Find where the given text appears and provide that cell's center as (x, y) coordinate. 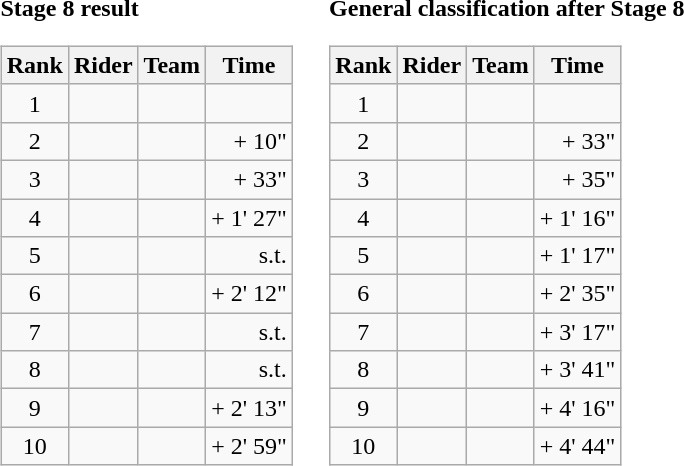
+ 2' 13" (250, 408)
+ 2' 59" (250, 446)
+ 3' 41" (578, 370)
+ 3' 17" (578, 332)
+ 2' 35" (578, 294)
+ 10" (250, 141)
+ 1' 17" (578, 256)
+ 4' 16" (578, 408)
+ 1' 16" (578, 217)
+ 35" (578, 179)
+ 4' 44" (578, 446)
+ 2' 12" (250, 294)
+ 1' 27" (250, 217)
